Identify which cell holds the provided text, then report its (x, y) central coordinate. 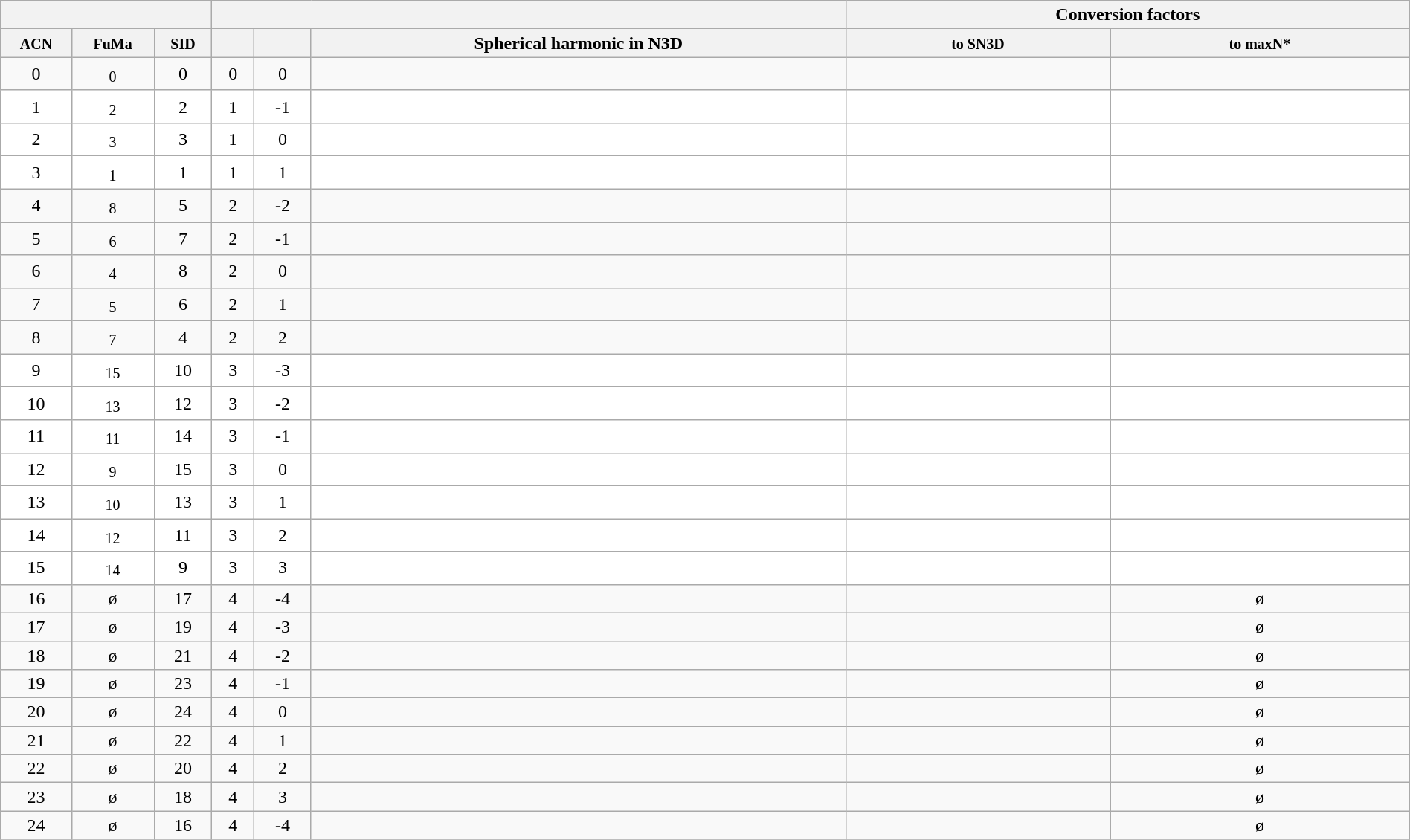
ACN (36, 43)
FuMa (113, 43)
to SN3D (977, 43)
Spherical harmonic in N3D (579, 43)
SID (183, 43)
Conversion factors (1127, 15)
to maxN* (1260, 43)
